For the text-containing cell, return its midpoint in [x, y] coordinate format. 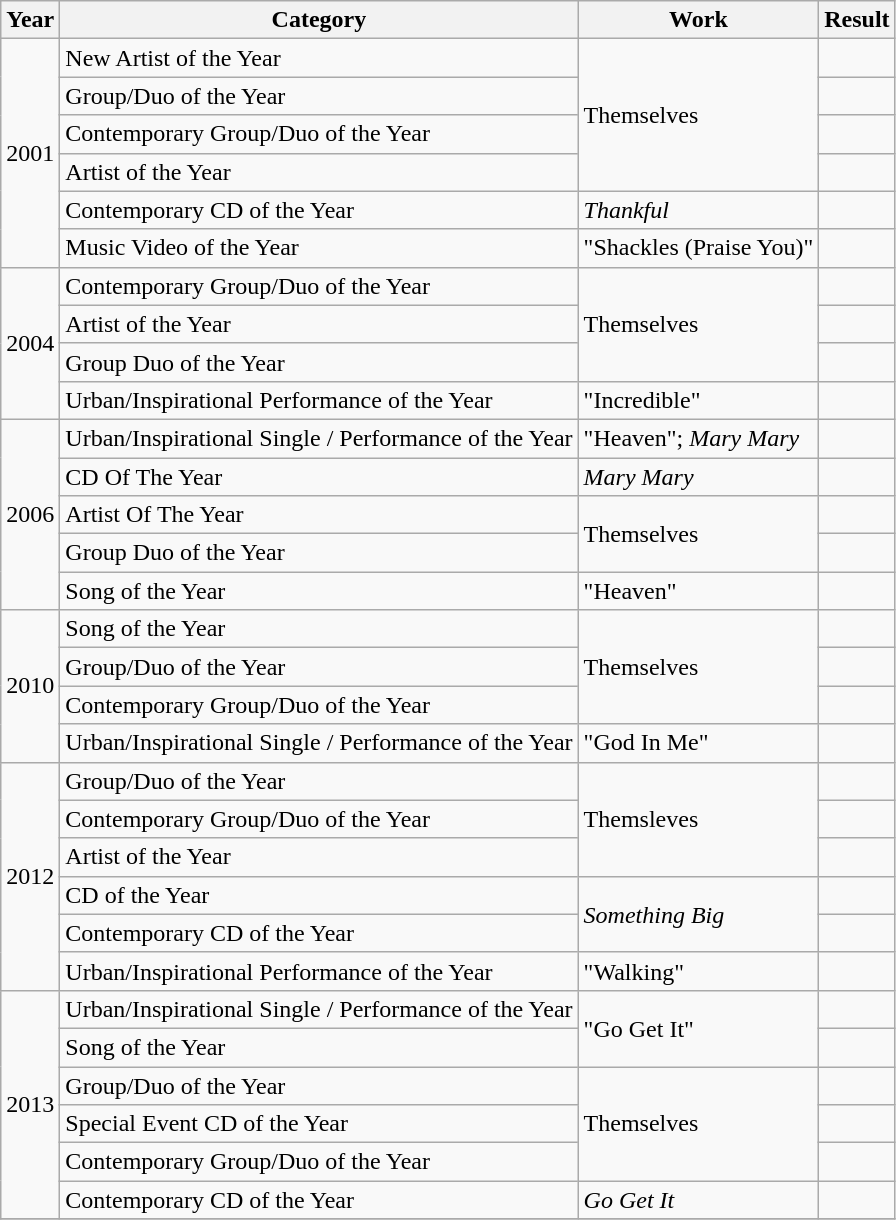
Year [30, 20]
"Incredible" [698, 400]
"Heaven" [698, 591]
Result [857, 20]
Something Big [698, 914]
"Shackles (Praise You)" [698, 248]
2013 [30, 1104]
2010 [30, 686]
"Walking" [698, 971]
CD of the Year [319, 895]
2004 [30, 343]
Mary Mary [698, 477]
Category [319, 20]
2006 [30, 514]
"God In Me" [698, 743]
Work [698, 20]
Themsleves [698, 819]
Go Get It [698, 1200]
2012 [30, 876]
2001 [30, 153]
Special Event CD of the Year [319, 1124]
"Go Get It" [698, 1028]
Music Video of the Year [319, 248]
"Heaven"; Mary Mary [698, 438]
Artist Of The Year [319, 515]
Thankful [698, 210]
CD Of The Year [319, 477]
New Artist of the Year [319, 58]
